Search for the cell housing the specified text and yield its [X, Y] center coordinate. 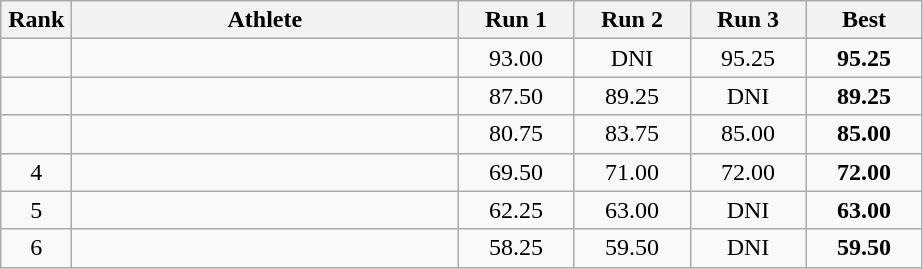
87.50 [516, 96]
Rank [36, 20]
93.00 [516, 58]
58.25 [516, 248]
80.75 [516, 134]
Athlete [265, 20]
4 [36, 172]
83.75 [632, 134]
Run 1 [516, 20]
71.00 [632, 172]
62.25 [516, 210]
6 [36, 248]
Best [864, 20]
69.50 [516, 172]
5 [36, 210]
Run 2 [632, 20]
Run 3 [748, 20]
